Pinpoint the cell where the given text exists, returning its [X, Y] midpoint coordinate. 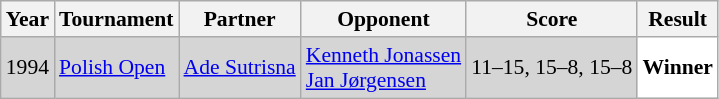
Polish Open [116, 68]
1994 [28, 68]
Kenneth Jonassen Jan Jørgensen [384, 68]
Opponent [384, 19]
Winner [678, 68]
Ade Sutrisna [240, 68]
Partner [240, 19]
Year [28, 19]
Score [552, 19]
Result [678, 19]
Tournament [116, 19]
11–15, 15–8, 15–8 [552, 68]
